Capture the cell that displays the provided text and extract its [x, y] central coordinate. 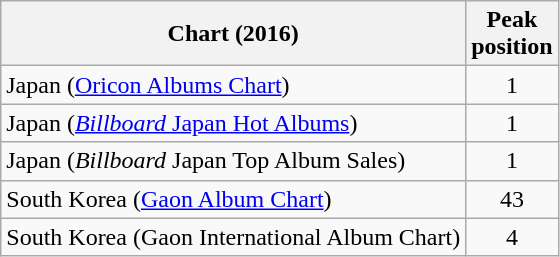
Japan (Billboard Japan Hot Albums) [234, 123]
Japan (Billboard Japan Top Album Sales) [234, 161]
Peakposition [512, 34]
Chart (2016) [234, 34]
Japan (Oricon Albums Chart) [234, 85]
4 [512, 237]
South Korea (Gaon International Album Chart) [234, 237]
43 [512, 199]
South Korea (Gaon Album Chart) [234, 199]
